From the cell containing the given text, extract its center point as [X, Y] coordinate. 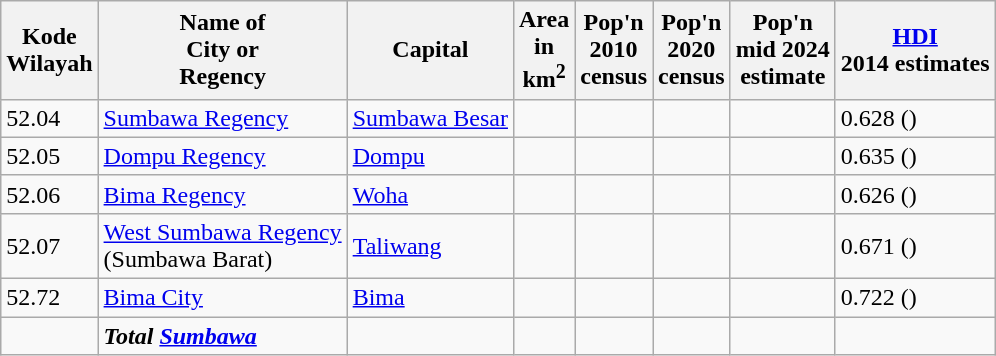
Woha [430, 194]
0.671 () [915, 246]
Pop'n mid 2024 estimate [782, 50]
52.05 [50, 156]
Dompu [430, 156]
Pop'n 2010 census [614, 50]
Bima [430, 298]
KodeWilayah [50, 50]
Bima City [222, 298]
Sumbawa Regency [222, 118]
52.07 [50, 246]
Taliwang [430, 246]
0.626 () [915, 194]
0.635 () [915, 156]
52.04 [50, 118]
Capital [430, 50]
Name of City orRegency [222, 50]
0.722 () [915, 298]
52.72 [50, 298]
HDI2014 estimates [915, 50]
Total Sumbawa [222, 336]
Area inkm2 [544, 50]
Dompu Regency [222, 156]
Sumbawa Besar [430, 118]
52.06 [50, 194]
0.628 () [915, 118]
West Sumbawa Regency (Sumbawa Barat) [222, 246]
Pop'n 2020 census [691, 50]
Bima Regency [222, 194]
